Pinpoint the cell where the given text exists, returning its (X, Y) midpoint coordinate. 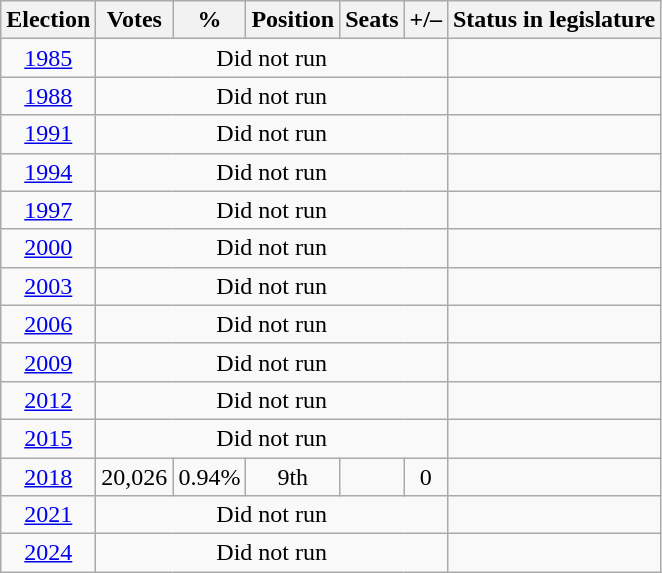
Seats (372, 20)
2012 (48, 400)
0.94% (210, 477)
2015 (48, 438)
2021 (48, 515)
+/– (426, 20)
1991 (48, 134)
2006 (48, 324)
1988 (48, 96)
1994 (48, 172)
2009 (48, 362)
2018 (48, 477)
Status in legislature (554, 20)
2000 (48, 248)
2024 (48, 553)
9th (293, 477)
Position (293, 20)
20,026 (134, 477)
% (210, 20)
Votes (134, 20)
0 (426, 477)
1997 (48, 210)
1985 (48, 58)
2003 (48, 286)
Election (48, 20)
